Capture the cell that displays the provided text and extract its (X, Y) central coordinate. 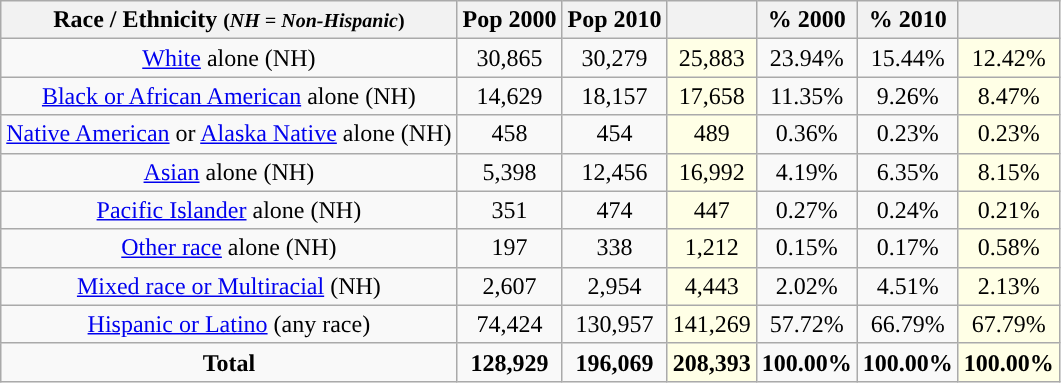
9.26% (908, 96)
196,069 (614, 362)
White alone (NH) (229, 58)
130,957 (614, 324)
25,883 (712, 58)
Race / Ethnicity (NH = Non-Hispanic) (229, 20)
0.36% (806, 134)
5,398 (510, 172)
2,954 (614, 286)
30,865 (510, 58)
0.24% (908, 210)
12,456 (614, 172)
0.17% (908, 248)
2.02% (806, 286)
Mixed race or Multiracial (NH) (229, 286)
141,269 (712, 324)
351 (510, 210)
74,424 (510, 324)
Black or African American alone (NH) (229, 96)
6.35% (908, 172)
8.47% (1008, 96)
17,658 (712, 96)
% 2000 (806, 20)
2.13% (1008, 286)
23.94% (806, 58)
Asian alone (NH) (229, 172)
458 (510, 134)
1,212 (712, 248)
4,443 (712, 286)
2,607 (510, 286)
454 (614, 134)
Other race alone (NH) (229, 248)
15.44% (908, 58)
8.15% (1008, 172)
57.72% (806, 324)
14,629 (510, 96)
Pop 2010 (614, 20)
474 (614, 210)
338 (614, 248)
0.27% (806, 210)
11.35% (806, 96)
4.51% (908, 286)
208,393 (712, 362)
0.58% (1008, 248)
128,929 (510, 362)
Pacific Islander alone (NH) (229, 210)
16,992 (712, 172)
12.42% (1008, 58)
% 2010 (908, 20)
Native American or Alaska Native alone (NH) (229, 134)
447 (712, 210)
4.19% (806, 172)
0.21% (1008, 210)
489 (712, 134)
30,279 (614, 58)
67.79% (1008, 324)
0.15% (806, 248)
Pop 2000 (510, 20)
197 (510, 248)
Total (229, 362)
66.79% (908, 324)
18,157 (614, 96)
Hispanic or Latino (any race) (229, 324)
